Capture the cell that displays the provided text and extract its [X, Y] central coordinate. 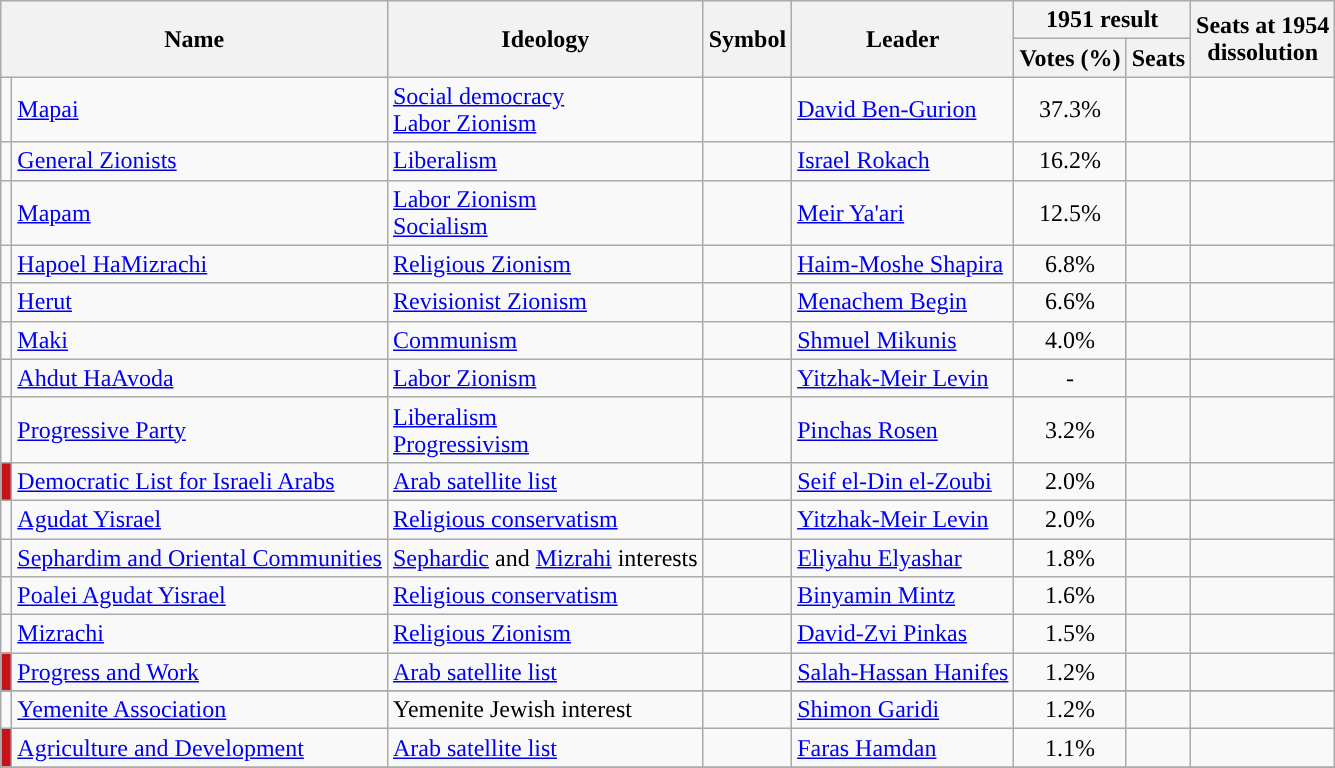
Eliyahu Elyashar [903, 557]
Ahdut HaAvoda [200, 378]
12.5% [1070, 212]
3.2% [1070, 430]
Faras Hamdan [903, 748]
4.0% [1070, 340]
Shmuel Mikunis [903, 340]
Poalei Agudat Yisrael [200, 596]
1.5% [1070, 634]
16.2% [1070, 161]
Leader [903, 39]
LiberalismProgressivism [545, 430]
Progressive Party [200, 430]
Menachem Begin [903, 302]
Maki [200, 340]
Binyamin Mintz [903, 596]
Sephardic and Mizrahi interests [545, 557]
Seif el-Din el-Zoubi [903, 481]
1.1% [1070, 748]
Democratic List for Israeli Arabs [200, 481]
37.3% [1070, 110]
Progress and Work [200, 672]
Labor ZionismSocialism [545, 212]
Votes (%) [1070, 58]
Mapai [200, 110]
Israel Rokach [903, 161]
Mapam [200, 212]
Communism [545, 340]
6.8% [1070, 264]
Liberalism [545, 161]
Shimon Garidi [903, 710]
Salah-Hassan Hanifes [903, 672]
Seats [1158, 58]
Meir Ya'ari [903, 212]
Seats at 1954dissolution [1263, 39]
Agudat Yisrael [200, 519]
Symbol [747, 39]
Yemenite Jewish interest [545, 710]
- [1070, 378]
Social democracyLabor Zionism [545, 110]
Sephardim and Oriental Communities [200, 557]
David-Zvi Pinkas [903, 634]
Mizrachi [200, 634]
1.8% [1070, 557]
Yemenite Association [200, 710]
Revisionist Zionism [545, 302]
David Ben-Gurion [903, 110]
Labor Zionism [545, 378]
1951 result [1102, 20]
Agriculture and Development [200, 748]
1.6% [1070, 596]
Pinchas Rosen [903, 430]
6.6% [1070, 302]
Haim-Moshe Shapira [903, 264]
General Zionists [200, 161]
Name [194, 39]
Herut [200, 302]
Ideology [545, 39]
Hapoel HaMizrachi [200, 264]
